Locate the cell with the specified text and output its (X, Y) center coordinate. 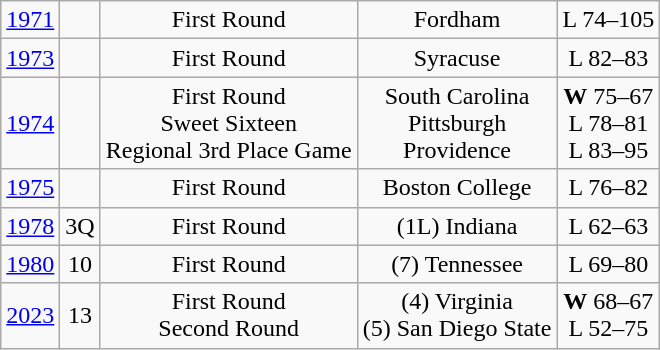
(4) Virginia(5) San Diego State (457, 316)
Fordham (457, 20)
L 62–63 (608, 226)
W 75–67L 78–81L 83–95 (608, 123)
13 (80, 316)
First RoundSecond Round (228, 316)
1971 (30, 20)
(7) Tennessee (457, 264)
L 74–105 (608, 20)
South CarolinaPittsburghProvidence (457, 123)
L 82–83 (608, 58)
1980 (30, 264)
L 69–80 (608, 264)
First RoundSweet SixteenRegional 3rd Place Game (228, 123)
1974 (30, 123)
1978 (30, 226)
3Q (80, 226)
L 76–82 (608, 188)
1973 (30, 58)
10 (80, 264)
W 68–67 L 52–75 (608, 316)
1975 (30, 188)
(1L) Indiana (457, 226)
Syracuse (457, 58)
Boston College (457, 188)
2023 (30, 316)
